Search for the cell housing the specified text and yield its [X, Y] center coordinate. 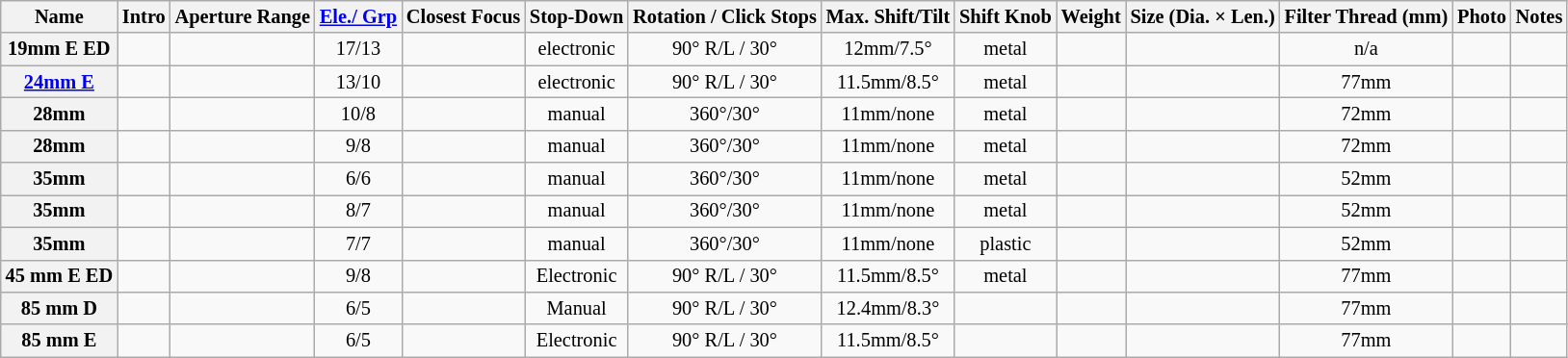
Weight [1091, 16]
Photo [1481, 16]
Notes [1539, 16]
19mm E ED [60, 49]
Manual [576, 308]
Shift Knob [1006, 16]
plastic [1006, 243]
10/8 [358, 114]
Size (Dia. × Len.) [1203, 16]
Stop-Down [576, 16]
24mm E [60, 82]
8/7 [358, 211]
Rotation / Click Stops [724, 16]
Filter Thread (mm) [1367, 16]
Intro [144, 16]
Ele./ Grp [358, 16]
17/13 [358, 49]
85 mm D [60, 308]
Max. Shift/Tilt [888, 16]
Name [60, 16]
12.4mm/8.3° [888, 308]
6/6 [358, 179]
Closest Focus [463, 16]
7/7 [358, 243]
Aperture Range [243, 16]
12mm/7.5° [888, 49]
13/10 [358, 82]
85 mm E [60, 341]
45 mm E ED [60, 276]
n/a [1367, 49]
